Find where the given text appears and provide that cell's center as (x, y) coordinate. 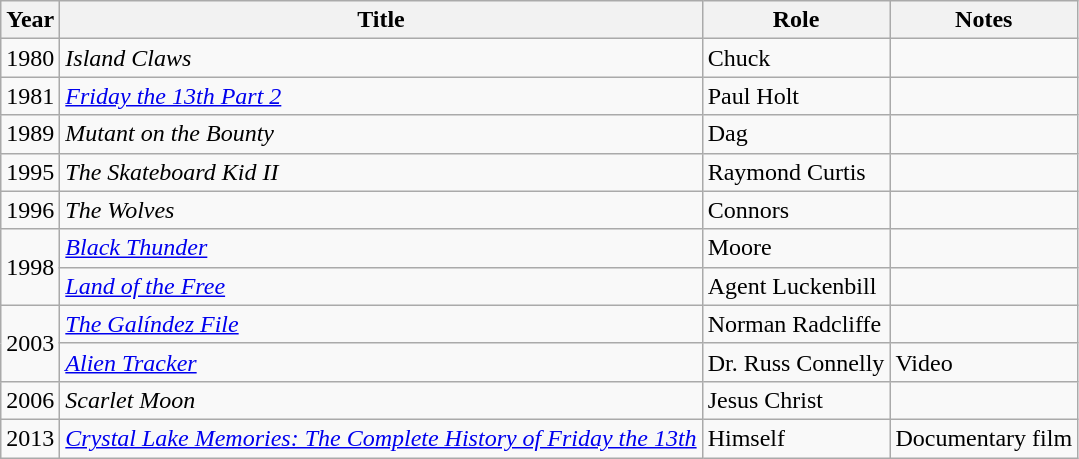
Connors (796, 210)
Land of the Free (381, 286)
Year (30, 20)
Chuck (796, 58)
Mutant on the Bounty (381, 134)
Crystal Lake Memories: The Complete History of Friday the 13th (381, 438)
Raymond Curtis (796, 172)
2003 (30, 343)
1995 (30, 172)
2013 (30, 438)
1996 (30, 210)
Himself (796, 438)
Role (796, 20)
Black Thunder (381, 248)
Moore (796, 248)
Video (984, 362)
1980 (30, 58)
Dr. Russ Connelly (796, 362)
Agent Luckenbill (796, 286)
Norman Radcliffe (796, 324)
Jesus Christ (796, 400)
Dag (796, 134)
Island Claws (381, 58)
Title (381, 20)
2006 (30, 400)
1989 (30, 134)
Notes (984, 20)
Scarlet Moon (381, 400)
Alien Tracker (381, 362)
1998 (30, 267)
The Skateboard Kid II (381, 172)
The Galíndez File (381, 324)
Friday the 13th Part 2 (381, 96)
1981 (30, 96)
The Wolves (381, 210)
Paul Holt (796, 96)
Documentary film (984, 438)
